Extract the (X, Y) coordinate from the center of the cell holding the provided text.  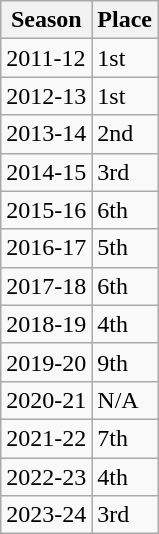
2011-12 (46, 58)
2021-22 (46, 438)
2015-16 (46, 210)
2022-23 (46, 477)
Season (46, 20)
2014-15 (46, 172)
7th (125, 438)
2023-24 (46, 515)
2018-19 (46, 324)
2016-17 (46, 248)
2012-13 (46, 96)
Place (125, 20)
2nd (125, 134)
2017-18 (46, 286)
2020-21 (46, 400)
N/A (125, 400)
5th (125, 248)
9th (125, 362)
2013-14 (46, 134)
2019-20 (46, 362)
